Identify which cell holds the provided text, then report its (x, y) central coordinate. 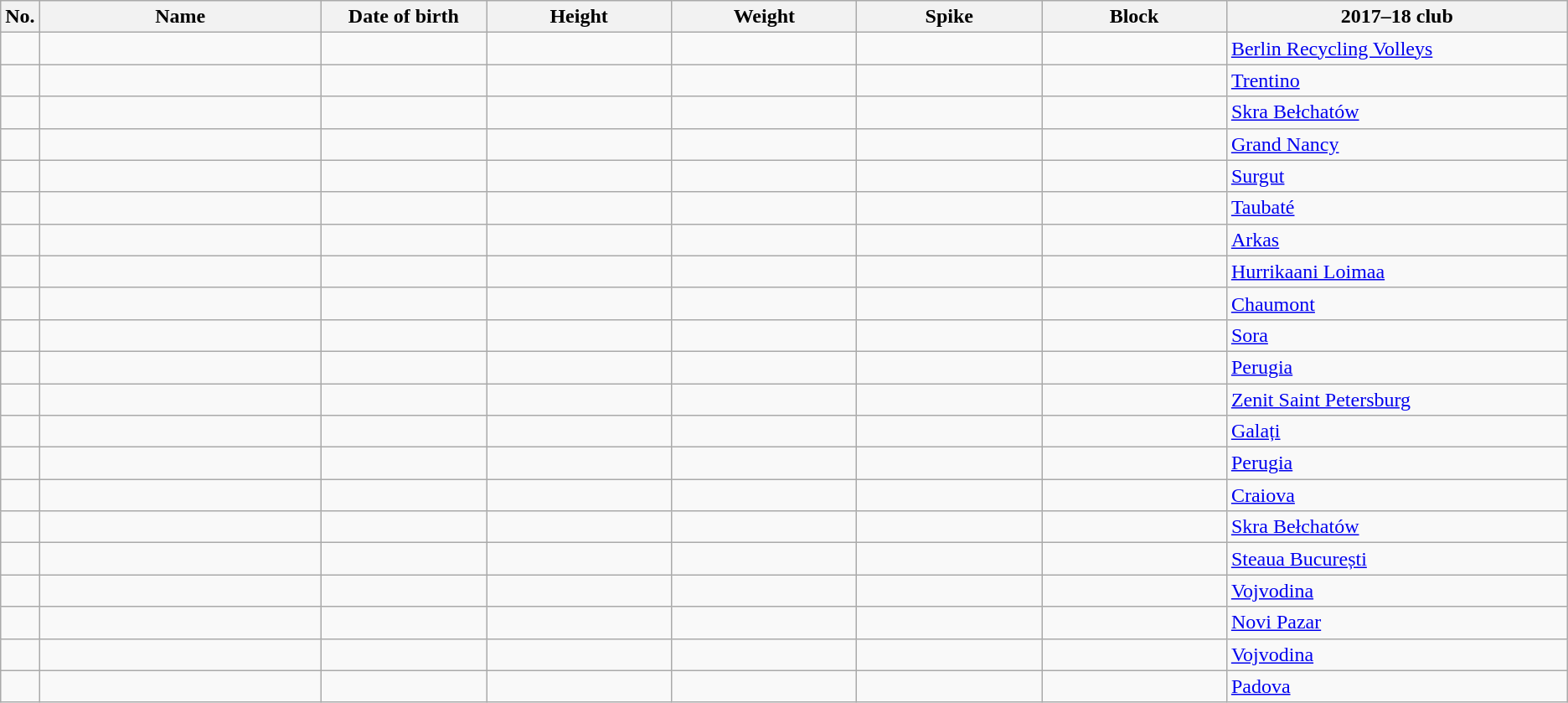
Trentino (1397, 80)
2017–18 club (1397, 17)
Spike (950, 17)
No. (20, 17)
Galați (1397, 432)
Name (180, 17)
Novi Pazar (1397, 623)
Zenit Saint Petersburg (1397, 400)
Hurrikaani Loimaa (1397, 271)
Weight (764, 17)
Sora (1397, 335)
Taubaté (1397, 208)
Craiova (1397, 495)
Height (578, 17)
Chaumont (1397, 303)
Block (1134, 17)
Berlin Recycling Volleys (1397, 49)
Steaua București (1397, 559)
Surgut (1397, 176)
Date of birth (404, 17)
Padova (1397, 686)
Grand Nancy (1397, 144)
Arkas (1397, 240)
